Identify which cell holds the provided text, then report its [X, Y] central coordinate. 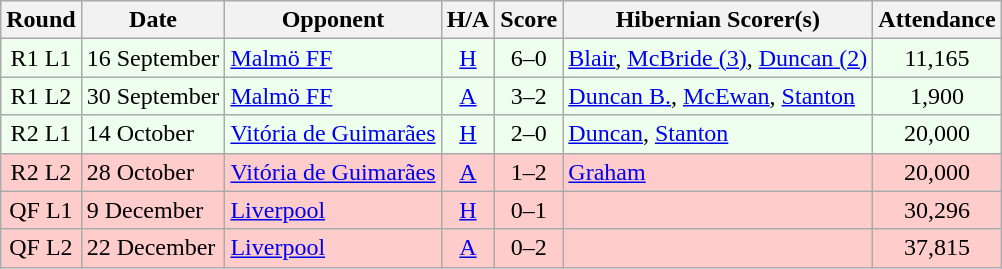
Duncan, Stanton [718, 134]
1,900 [937, 96]
R2 L1 [41, 134]
14 October [153, 134]
QF L1 [41, 210]
37,815 [937, 248]
QF L2 [41, 248]
1–2 [529, 172]
Score [529, 20]
30 September [153, 96]
Round [41, 20]
R1 L2 [41, 96]
Hibernian Scorer(s) [718, 20]
22 December [153, 248]
Attendance [937, 20]
3–2 [529, 96]
R1 L1 [41, 58]
6–0 [529, 58]
Blair, McBride (3), Duncan (2) [718, 58]
H/A [468, 20]
11,165 [937, 58]
28 October [153, 172]
16 September [153, 58]
0–1 [529, 210]
2–0 [529, 134]
Date [153, 20]
R2 L2 [41, 172]
30,296 [937, 210]
Graham [718, 172]
9 December [153, 210]
0–2 [529, 248]
Duncan B., McEwan, Stanton [718, 96]
Opponent [333, 20]
